Return [x, y] of the center of cell containing provided text 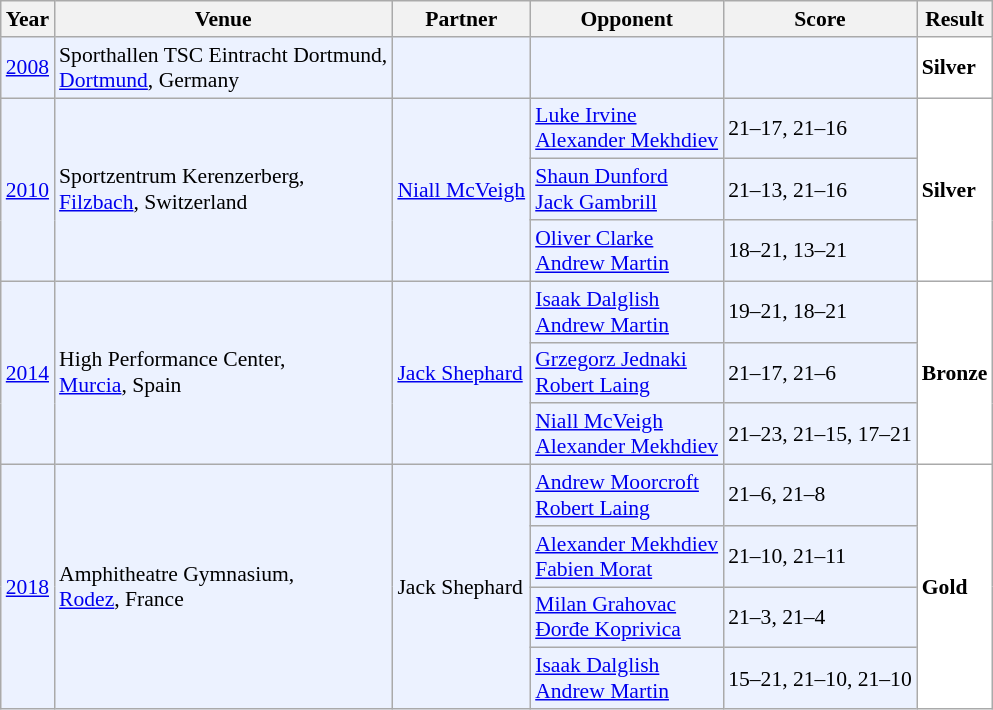
Luke Irvine Alexander Mekhdiev [626, 128]
2018 [28, 587]
2014 [28, 372]
21–23, 21–15, 17–21 [820, 434]
Partner [461, 19]
Gold [955, 587]
21–10, 21–11 [820, 556]
Grzegorz Jednaki Robert Laing [626, 372]
19–21, 18–21 [820, 312]
2008 [28, 68]
Venue [223, 19]
Andrew Moorcroft Robert Laing [626, 496]
Shaun Dunford Jack Gambrill [626, 190]
21–3, 21–4 [820, 618]
18–21, 13–21 [820, 250]
21–13, 21–16 [820, 190]
Sporthallen TSC Eintracht Dortmund,Dortmund, Germany [223, 68]
Year [28, 19]
Bronze [955, 372]
21–17, 21–6 [820, 372]
Amphitheatre Gymnasium,Rodez, France [223, 587]
Sportzentrum Kerenzerberg,Filzbach, Switzerland [223, 190]
Milan Grahovac Đorđe Koprivica [626, 618]
High Performance Center,Murcia, Spain [223, 372]
Result [955, 19]
Niall McVeigh Alexander Mekhdiev [626, 434]
15–21, 21–10, 21–10 [820, 678]
Opponent [626, 19]
Niall McVeigh [461, 190]
Score [820, 19]
Alexander Mekhdiev Fabien Morat [626, 556]
21–6, 21–8 [820, 496]
Oliver Clarke Andrew Martin [626, 250]
2010 [28, 190]
21–17, 21–16 [820, 128]
